Scan for the cell matching the given text and deliver its (X, Y) coordinate at center. 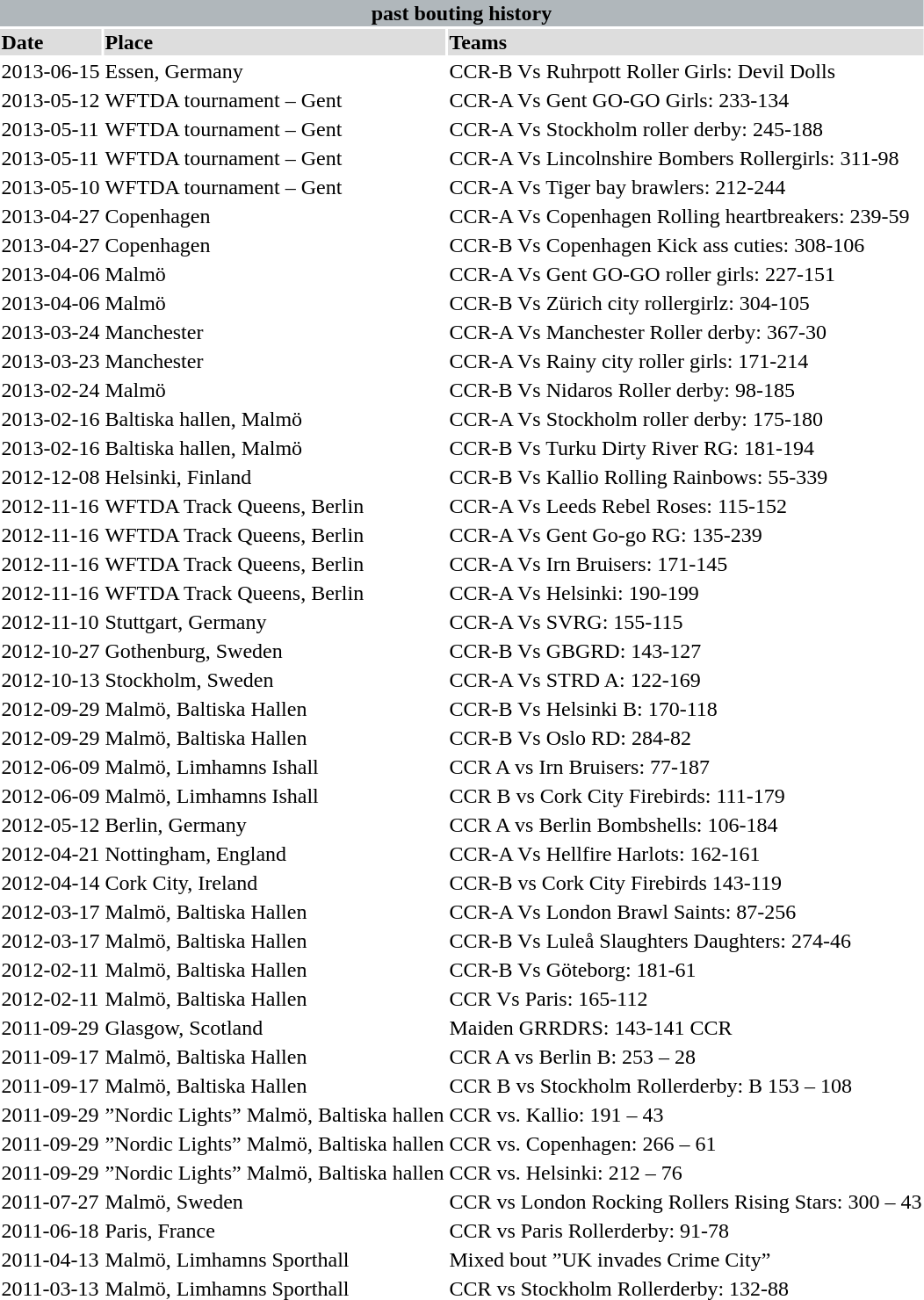
Berlin, Germany (274, 825)
2013-05-12 (51, 100)
CCR-B Vs GBGRD: 143-127 (685, 651)
past bouting history (462, 13)
2011-07-27 (51, 1202)
2012-04-14 (51, 883)
CCR vs. Kallio: 191 – 43 (685, 1115)
Glasgow, Scotland (274, 1028)
CCR-B Vs Zürich city rollergirlz: 304-105 (685, 303)
CCR-B Vs Turku Dirty River RG: 181-194 (685, 448)
Stuttgart, Germany (274, 622)
CCR-B Vs Luleå Slaughters Daughters: 274-46 (685, 941)
CCR-A Vs Tiger bay brawlers: 212-244 (685, 187)
2013-03-23 (51, 361)
CCR Vs Paris: 165-112 (685, 999)
2012-12-08 (51, 477)
CCR-A Vs Stockholm roller derby: 245-188 (685, 129)
CCR-A Vs SVRG: 155-115 (685, 622)
Malmö, Sweden (274, 1202)
2012-05-12 (51, 825)
CCR-A Vs Gent Go-go RG: 135-239 (685, 535)
Malmö, Limhamns Sporthall (274, 1260)
CCR-A Vs Hellfire Harlots: 162-161 (685, 854)
CCR-B Vs Oslo RD: 284-82 (685, 738)
Helsinki, Finland (274, 477)
CCR-A Vs Gent GO-GO roller girls: 227-151 (685, 274)
2012-04-21 (51, 854)
CCR A vs Berlin B: 253 – 28 (685, 1057)
CCR B vs Stockholm Rollerderby: B 153 – 108 (685, 1086)
Mixed bout ”UK invades Crime City” (685, 1260)
CCR-B vs Cork City Firebirds 143-119 (685, 883)
2013-05-10 (51, 187)
CCR A vs Berlin Bombshells: 106-184 (685, 825)
2013-06-15 (51, 71)
2011-04-13 (51, 1260)
2012-10-27 (51, 651)
CCR B vs Cork City Firebirds: 111-179 (685, 796)
CCR-A Vs Helsinki: 190-199 (685, 593)
Date (51, 42)
CCR-A Vs STRD A: 122-169 (685, 680)
CCR-B Vs Göteborg: 181-61 (685, 970)
CCR-B Vs Copenhagen Kick ass cuties: 308-106 (685, 245)
CCR-A Vs Copenhagen Rolling heartbreakers: 239-59 (685, 216)
CCR-B Vs Kallio Rolling Rainbows: 55-339 (685, 477)
Nottingham, England (274, 854)
2012-10-13 (51, 680)
2012-11-10 (51, 622)
CCR vs. Helsinki: 212 – 76 (685, 1173)
CCR-A Vs Leeds Rebel Roses: 115-152 (685, 506)
Place (274, 42)
CCR-A Vs Gent GO-GO Girls: 233-134 (685, 100)
Maiden GRRDRS: 143-141 CCR (685, 1028)
CCR-A Vs Stockholm roller derby: 175-180 (685, 419)
Cork City, Ireland (274, 883)
Stockholm, Sweden (274, 680)
CCR-B Vs Nidaros Roller derby: 98-185 (685, 390)
CCR-A Vs Lincolnshire Bombers Rollergirls: 311-98 (685, 158)
Gothenburg, Sweden (274, 651)
Essen, Germany (274, 71)
2013-03-24 (51, 332)
CCR vs London Rocking Rollers Rising Stars: 300 – 43 (685, 1202)
CCR-A Vs Manchester Roller derby: 367-30 (685, 332)
CCR A vs Irn Bruisers: 77-187 (685, 767)
CCR-A Vs Rainy city roller girls: 171-214 (685, 361)
CCR-A Vs Irn Bruisers: 171-145 (685, 564)
2013-02-24 (51, 390)
CCR vs. Copenhagen: 266 – 61 (685, 1144)
Paris, France (274, 1231)
2011-06-18 (51, 1231)
CCR-A Vs London Brawl Saints: 87-256 (685, 912)
CCR-B Vs Helsinki B: 170-118 (685, 709)
CCR-B Vs Ruhrpott Roller Girls: Devil Dolls (685, 71)
CCR vs Paris Rollerderby: 91-78 (685, 1231)
Teams (685, 42)
